Determine the (x, y) coordinate at the center of the cell enclosing the given text.  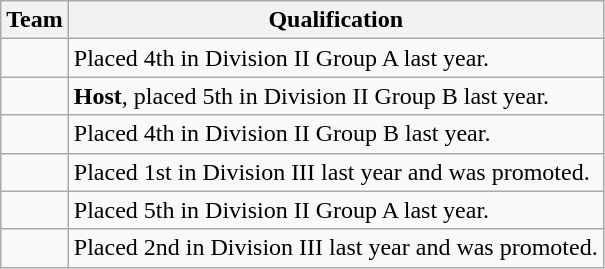
Placed 4th in Division II Group B last year. (336, 134)
Team (35, 20)
Placed 5th in Division II Group A last year. (336, 210)
Qualification (336, 20)
Placed 1st in Division III last year and was promoted. (336, 172)
Placed 4th in Division II Group A last year. (336, 58)
Host, placed 5th in Division II Group B last year. (336, 96)
Placed 2nd in Division III last year and was promoted. (336, 248)
